Scan for the cell matching the given text and deliver its [X, Y] coordinate at center. 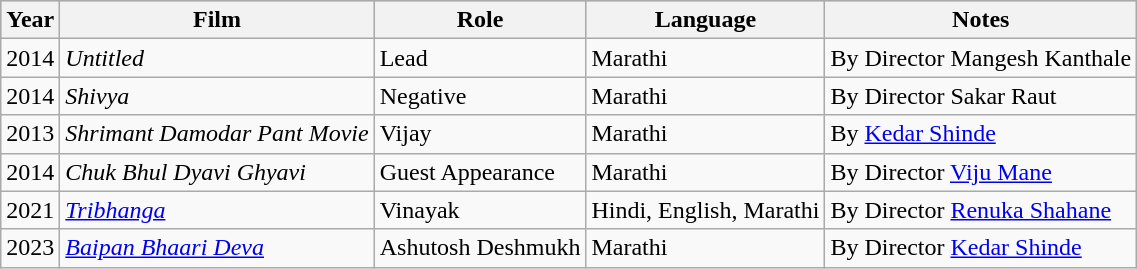
2021 [30, 210]
Vijay [480, 134]
Guest Appearance [480, 172]
Role [480, 20]
By Kedar Shinde [981, 134]
Shrimant Damodar Pant Movie [217, 134]
Baipan Bhaari Deva [217, 248]
Negative [480, 96]
2023 [30, 248]
Lead [480, 58]
By Director Renuka Shahane [981, 210]
Year [30, 20]
By Director Mangesh Kanthale [981, 58]
Language [706, 20]
By Director Viju Mane [981, 172]
Film [217, 20]
Notes [981, 20]
By Director Kedar Shinde [981, 248]
Chuk Bhul Dyavi Ghyavi [217, 172]
Untitled [217, 58]
Tribhanga [217, 210]
Vinayak [480, 210]
Ashutosh Deshmukh [480, 248]
2013 [30, 134]
Shivya [217, 96]
Hindi, English, Marathi [706, 210]
By Director Sakar Raut [981, 96]
